Capture the cell that displays the provided text and extract its (x, y) central coordinate. 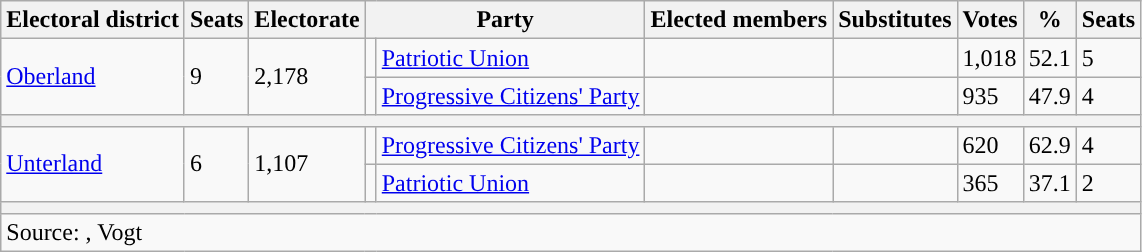
365 (990, 183)
620 (990, 145)
% (1050, 20)
2,178 (307, 77)
1,107 (307, 164)
Oberland (93, 77)
1,018 (990, 58)
Votes (990, 20)
Unterland (93, 164)
9 (216, 77)
Electoral district (93, 20)
Source: , Vogt (571, 232)
52.1 (1050, 58)
47.9 (1050, 96)
Substitutes (895, 20)
62.9 (1050, 145)
37.1 (1050, 183)
935 (990, 96)
Party (505, 20)
Electorate (307, 20)
5 (1108, 58)
6 (216, 164)
Elected members (739, 20)
2 (1108, 183)
